Scan for the cell matching the given text and deliver its (x, y) coordinate at center. 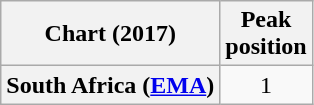
1 (266, 85)
South Africa (EMA) (110, 85)
Peakposition (266, 34)
Chart (2017) (110, 34)
